Search for the cell housing the specified text and yield its [x, y] center coordinate. 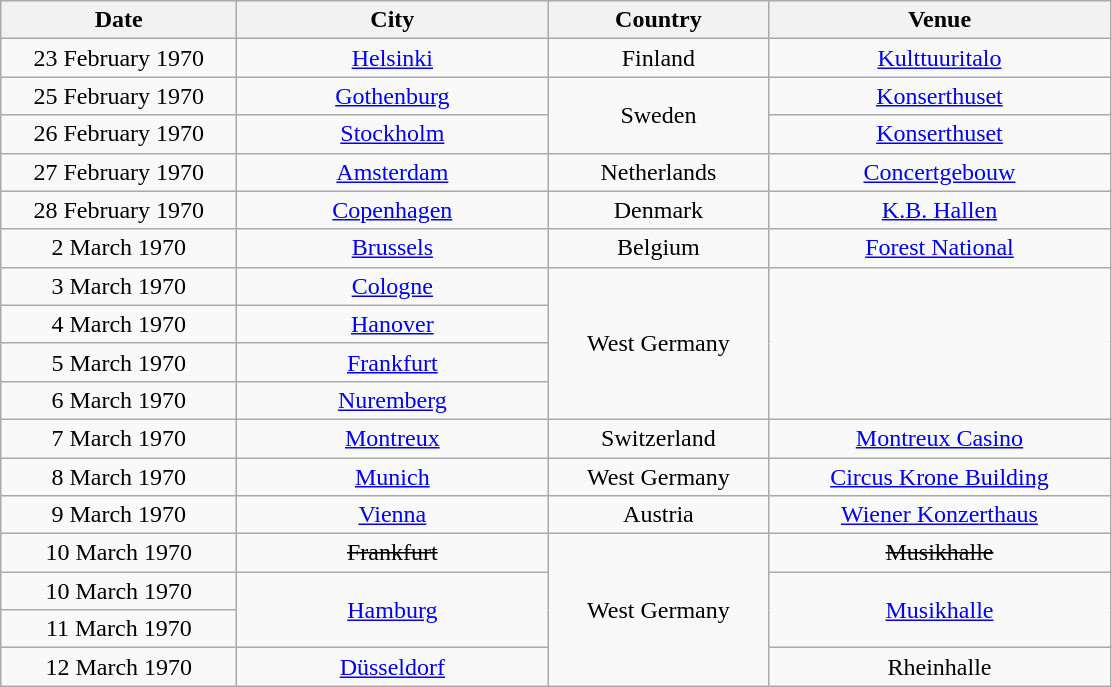
K.B. Hallen [940, 210]
12 March 1970 [119, 667]
6 March 1970 [119, 400]
Gothenburg [392, 96]
Kulttuuritalo [940, 58]
Venue [940, 20]
Copenhagen [392, 210]
Munich [392, 477]
3 March 1970 [119, 286]
Forest National [940, 248]
5 March 1970 [119, 362]
Switzerland [658, 438]
Netherlands [658, 172]
11 March 1970 [119, 629]
9 March 1970 [119, 515]
28 February 1970 [119, 210]
27 February 1970 [119, 172]
Vienna [392, 515]
Hamburg [392, 610]
7 March 1970 [119, 438]
26 February 1970 [119, 134]
Düsseldorf [392, 667]
25 February 1970 [119, 96]
Rheinhalle [940, 667]
Nuremberg [392, 400]
23 February 1970 [119, 58]
8 March 1970 [119, 477]
Brussels [392, 248]
2 March 1970 [119, 248]
Helsinki [392, 58]
Amsterdam [392, 172]
City [392, 20]
Montreux [392, 438]
Stockholm [392, 134]
Austria [658, 515]
4 March 1970 [119, 324]
Denmark [658, 210]
Belgium [658, 248]
Country [658, 20]
Hanover [392, 324]
Circus Krone Building [940, 477]
Wiener Konzerthaus [940, 515]
Montreux Casino [940, 438]
Concertgebouw [940, 172]
Date [119, 20]
Sweden [658, 115]
Finland [658, 58]
Cologne [392, 286]
